Return (x, y) of the center of cell containing provided text 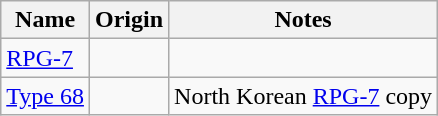
Type 68 (46, 96)
Origin (128, 20)
Notes (304, 20)
North Korean RPG-7 copy (304, 96)
Name (46, 20)
RPG-7 (46, 58)
